Search for the cell housing the specified text and yield its [X, Y] center coordinate. 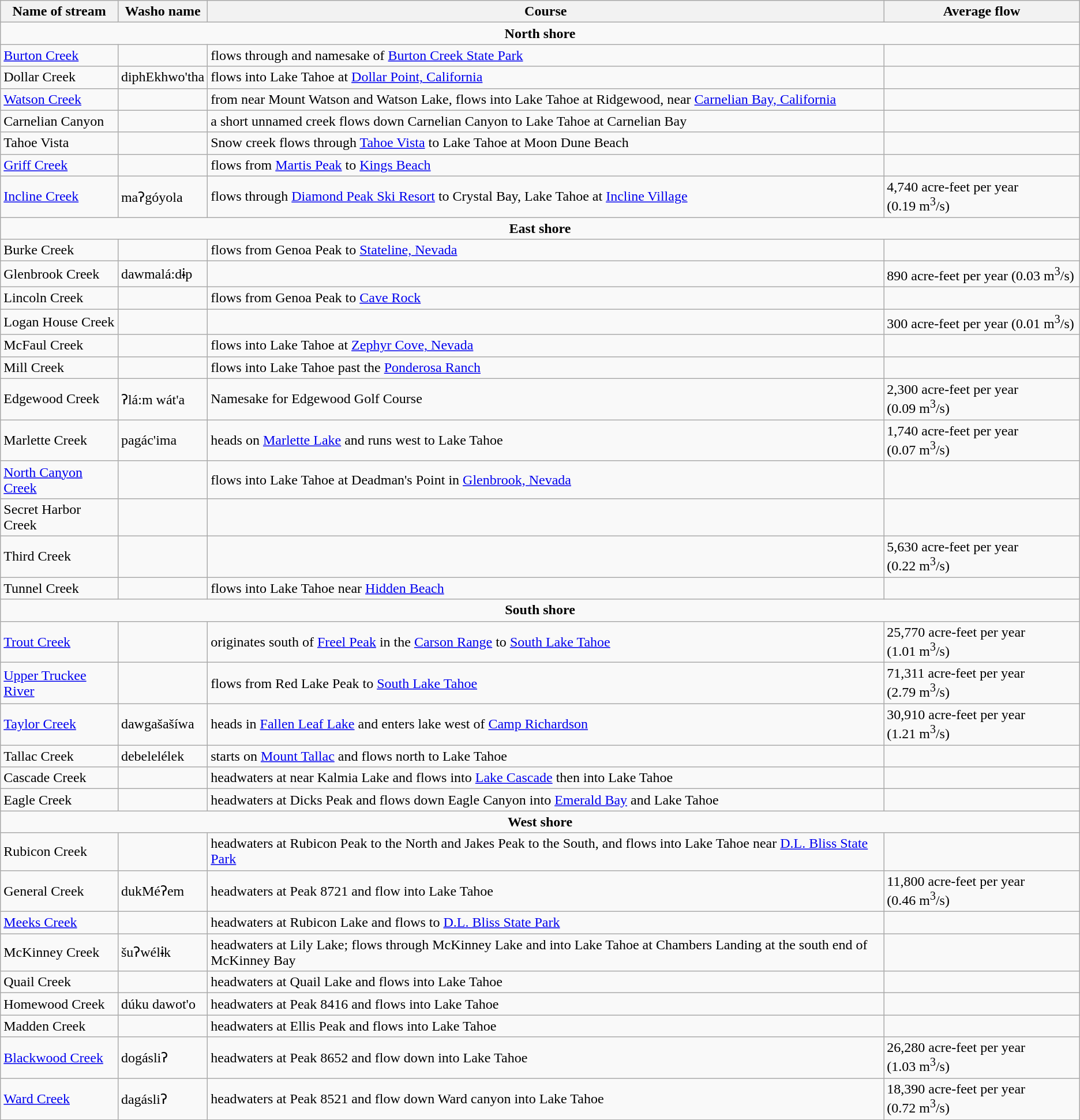
dagásliʔ [163, 1099]
Lincoln Creek [59, 298]
Name of stream [59, 12]
Tunnel Creek [59, 588]
General Creek [59, 891]
dúku dawot'o [163, 1004]
headwaters at Peak 8416 and flows into Lake Tahoe [546, 1004]
flows into Lake Tahoe at Dollar Point, California [546, 77]
flows from Genoa Peak to Cave Rock [546, 298]
ʔlá:m wát'a [163, 399]
flows from Martis Peak to Kings Beach [546, 165]
headwaters at Peak 8521 and flow down Ward canyon into Lake Tahoe [546, 1099]
11,800 acre-feet per year (0.46 m3/s) [982, 891]
flows from Red Lake Peak to South Lake Tahoe [546, 683]
headwaters at Rubicon Lake and flows to D.L. Bliss State Park [546, 923]
flows into Lake Tahoe near Hidden Beach [546, 588]
flows into Lake Tahoe at Deadman's Point in Glenbrook, Nevada [546, 480]
a short unnamed creek flows down Carnelian Canyon to Lake Tahoe at Carnelian Bay [546, 121]
Carnelian Canyon [59, 121]
dawgašašíwa [163, 724]
South shore [540, 610]
Watson Creek [59, 99]
Tallac Creek [59, 756]
from near Mount Watson and Watson Lake, flows into Lake Tahoe at Ridgewood, near Carnelian Bay, California [546, 99]
originates south of Freel Peak in the Carson Range to South Lake Tahoe [546, 642]
Incline Creek [59, 197]
Average flow [982, 12]
headwaters at Peak 8721 and flow into Lake Tahoe [546, 891]
flows from Genoa Peak to Stateline, Nevada [546, 250]
Burton Creek [59, 55]
flows through and namesake of Burton Creek State Park [546, 55]
flows into Lake Tahoe at Zephyr Cove, Nevada [546, 345]
dogásliʔ [163, 1058]
30,910 acre-feet per year (1.21 m3/s) [982, 724]
headwaters at Lily Lake; flows through McKinney Lake and into Lake Tahoe at Chambers Landing at the south end of McKinney Bay [546, 953]
heads in Fallen Leaf Lake and enters lake west of Camp Richardson [546, 724]
Logan House Creek [59, 322]
North shore [540, 33]
Upper Truckee River [59, 683]
diphEkhwo'tha [163, 77]
Madden Creek [59, 1026]
Mill Creek [59, 367]
headwaters at Peak 8652 and flow down into Lake Tahoe [546, 1058]
headwaters at Dicks Peak and flows down Eagle Canyon into Emerald Bay and Lake Tahoe [546, 800]
McFaul Creek [59, 345]
Eagle Creek [59, 800]
1,740 acre-feet per year (0.07 m3/s) [982, 441]
šuʔwélɨk [163, 953]
Rubicon Creek [59, 851]
Tahoe Vista [59, 143]
pagác'ima [163, 441]
Secret Harbor Creek [59, 517]
dawmalá:dɨp [163, 275]
4,740 acre-feet per year (0.19 m3/s) [982, 197]
Burke Creek [59, 250]
Snow creek flows through Tahoe Vista to Lake Tahoe at Moon Dune Beach [546, 143]
71,311 acre-feet per year (2.79 m3/s) [982, 683]
debelelélek [163, 756]
headwaters at Rubicon Peak to the North and Jakes Peak to the South, and flows into Lake Tahoe near D.L. Bliss State Park [546, 851]
Trout Creek [59, 642]
heads on Marlette Lake and runs west to Lake Tahoe [546, 441]
26,280 acre-feet per year (1.03 m3/s) [982, 1058]
headwaters at Quail Lake and flows into Lake Tahoe [546, 982]
18,390 acre-feet per year (0.72 m3/s) [982, 1099]
Homewood Creek [59, 1004]
Marlette Creek [59, 441]
25,770 acre-feet per year (1.01 m3/s) [982, 642]
dukMéʔem [163, 891]
Glenbrook Creek [59, 275]
Edgewood Creek [59, 399]
2,300 acre-feet per year (0.09 m3/s) [982, 399]
headwaters at Ellis Peak and flows into Lake Tahoe [546, 1026]
starts on Mount Tallac and flows north to Lake Tahoe [546, 756]
Griff Creek [59, 165]
890 acre-feet per year (0.03 m3/s) [982, 275]
Cascade Creek [59, 778]
Quail Creek [59, 982]
flows through Diamond Peak Ski Resort to Crystal Bay, Lake Tahoe at Incline Village [546, 197]
North Canyon Creek [59, 480]
East shore [540, 228]
Third Creek [59, 557]
5,630 acre-feet per year (0.22 m3/s) [982, 557]
Dollar Creek [59, 77]
headwaters at near Kalmia Lake and flows into Lake Cascade then into Lake Tahoe [546, 778]
Blackwood Creek [59, 1058]
300 acre-feet per year (0.01 m3/s) [982, 322]
McKinney Creek [59, 953]
maʔgóyola [163, 197]
Taylor Creek [59, 724]
Ward Creek [59, 1099]
West shore [540, 822]
flows into Lake Tahoe past the Ponderosa Ranch [546, 367]
Washo name [163, 12]
Course [546, 12]
Namesake for Edgewood Golf Course [546, 399]
Meeks Creek [59, 923]
